Locate the cell with the specified text and output its [x, y] center coordinate. 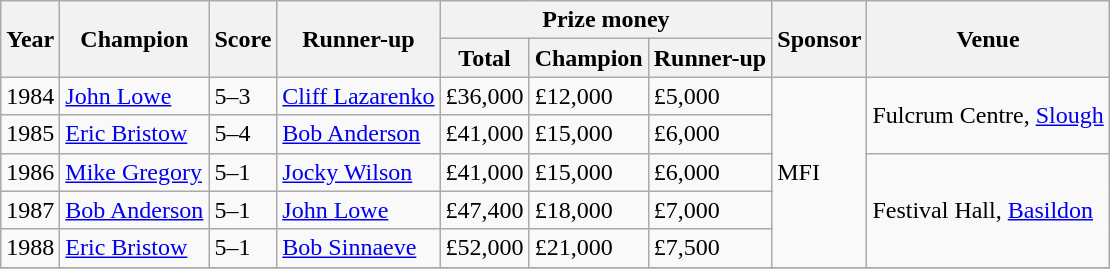
MFI [820, 172]
£21,000 [588, 248]
5–4 [243, 134]
£47,400 [484, 210]
Prize money [606, 20]
Fulcrum Centre, Slough [988, 115]
1986 [30, 172]
Year [30, 39]
Cliff Lazarenko [358, 96]
Bob Sinnaeve [358, 248]
£7,500 [710, 248]
1984 [30, 96]
5–3 [243, 96]
£12,000 [588, 96]
Sponsor [820, 39]
Score [243, 39]
£5,000 [710, 96]
£18,000 [588, 210]
1985 [30, 134]
Total [484, 58]
Festival Hall, Basildon [988, 210]
1988 [30, 248]
Venue [988, 39]
£7,000 [710, 210]
Mike Gregory [134, 172]
Jocky Wilson [358, 172]
1987 [30, 210]
£36,000 [484, 96]
£52,000 [484, 248]
